Scan for the cell matching the given text and deliver its [X, Y] coordinate at center. 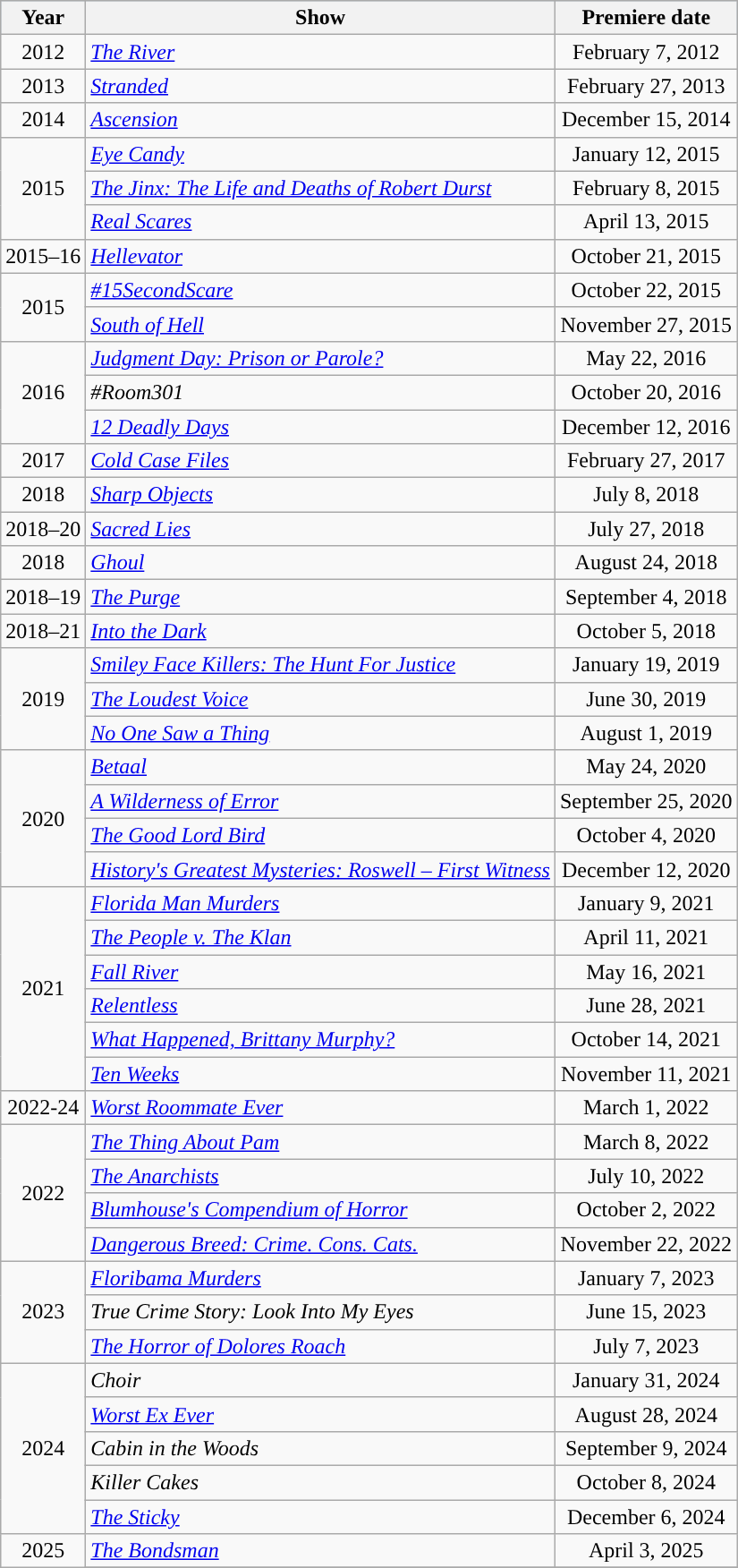
January 31, 2024 [646, 1380]
July 8, 2018 [646, 495]
July 27, 2018 [646, 529]
Year [43, 18]
The Loudest Voice [320, 699]
Into the Dark [320, 631]
Fall River [320, 971]
January 19, 2019 [646, 665]
2018–20 [43, 529]
Blumhouse's Compendium of Horror [320, 1210]
A Wilderness of Error [320, 801]
March 8, 2022 [646, 1142]
2019 [43, 699]
What Happened, Brittany Murphy? [320, 1040]
Real Scares [320, 222]
December 12, 2020 [646, 869]
2025 [43, 1551]
December 15, 2014 [646, 120]
The River [320, 52]
The Purge [320, 597]
October 14, 2021 [646, 1040]
Relentless [320, 1006]
South of Hell [320, 324]
2021 [43, 988]
February 27, 2013 [646, 86]
December 12, 2016 [646, 427]
True Crime Story: Look Into My Eyes [320, 1312]
October 22, 2015 [646, 290]
November 11, 2021 [646, 1074]
Hellevator [320, 256]
The Jinx: The Life and Deaths of Robert Durst [320, 188]
Stranded [320, 86]
March 1, 2022 [646, 1108]
12 Deadly Days [320, 427]
April 13, 2015 [646, 222]
History's Greatest Mysteries: Roswell – First Witness [320, 869]
October 21, 2015 [646, 256]
2017 [43, 461]
November 27, 2015 [646, 324]
November 22, 2022 [646, 1244]
2020 [43, 818]
2018–21 [43, 631]
2024 [43, 1448]
February 27, 2017 [646, 461]
June 30, 2019 [646, 699]
September 4, 2018 [646, 597]
2022 [43, 1193]
Judgment Day: Prison or Parole? [320, 358]
October 5, 2018 [646, 631]
Worst Roommate Ever [320, 1108]
Ghoul [320, 563]
Killer Cakes [320, 1482]
Worst Ex Ever [320, 1414]
2018–19 [43, 597]
The Anarchists [320, 1176]
2014 [43, 120]
January 7, 2023 [646, 1278]
October 4, 2020 [646, 835]
Ten Weeks [320, 1074]
April 3, 2025 [646, 1551]
Dangerous Breed: Crime. Cons. Cats. [320, 1244]
September 25, 2020 [646, 801]
Choir [320, 1380]
July 7, 2023 [646, 1346]
February 8, 2015 [646, 188]
2013 [43, 86]
No One Saw a Thing [320, 733]
June 28, 2021 [646, 1006]
Cold Case Files [320, 461]
April 11, 2021 [646, 937]
July 10, 2022 [646, 1176]
August 24, 2018 [646, 563]
October 20, 2016 [646, 392]
2022-24 [43, 1108]
October 2, 2022 [646, 1210]
August 1, 2019 [646, 733]
Sharp Objects [320, 495]
Sacred Lies [320, 529]
Cabin in the Woods [320, 1448]
The Sticky [320, 1517]
Premiere date [646, 18]
#15SecondScare [320, 290]
January 9, 2021 [646, 903]
May 16, 2021 [646, 971]
2023 [43, 1312]
The Bondsman [320, 1551]
Florida Man Murders [320, 903]
#Room301 [320, 392]
The Good Lord Bird [320, 835]
2016 [43, 392]
January 12, 2015 [646, 154]
The Horror of Dolores Roach [320, 1346]
October 8, 2024 [646, 1482]
2015–16 [43, 256]
Ascension [320, 120]
May 24, 2020 [646, 767]
June 15, 2023 [646, 1312]
The People v. The Klan [320, 937]
September 9, 2024 [646, 1448]
2012 [43, 52]
The Thing About Pam [320, 1142]
Smiley Face Killers: The Hunt For Justice [320, 665]
Betaal [320, 767]
February 7, 2012 [646, 52]
December 6, 2024 [646, 1517]
August 28, 2024 [646, 1414]
May 22, 2016 [646, 358]
Eye Candy [320, 154]
Floribama Murders [320, 1278]
Show [320, 18]
